Return the (x, y) coordinate for the center point of the cell that contains the specified text.  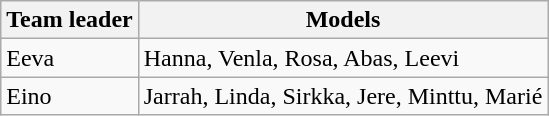
Models (343, 20)
Team leader (70, 20)
Eeva (70, 58)
Hanna, Venla, Rosa, Abas, Leevi (343, 58)
Eino (70, 96)
Jarrah, Linda, Sirkka, Jere, Minttu, Marié (343, 96)
